Provide the (x, y) coordinate of the cell's center where the given text is located.  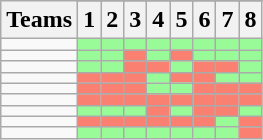
Teams (40, 20)
4 (158, 20)
6 (204, 20)
2 (112, 20)
8 (250, 20)
3 (136, 20)
1 (90, 20)
5 (182, 20)
7 (228, 20)
